Locate the cell with the specified text and output its [X, Y] center coordinate. 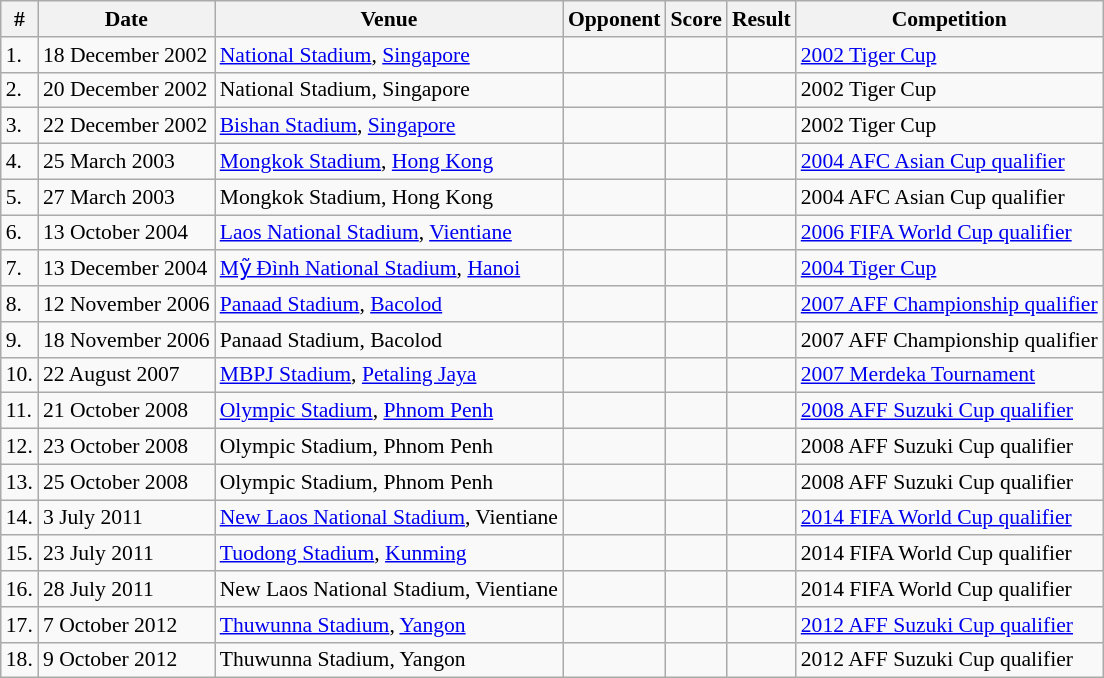
11. [20, 411]
7. [20, 269]
Result [762, 19]
28 July 2011 [126, 589]
18. [20, 660]
9. [20, 340]
Competition [950, 19]
14. [20, 518]
3. [20, 126]
Bishan Stadium, Singapore [389, 126]
Venue [389, 19]
2004 Tiger Cup [950, 269]
18 November 2006 [126, 340]
7 October 2012 [126, 625]
Mỹ Đình National Stadium, Hanoi [389, 269]
21 October 2008 [126, 411]
12 November 2006 [126, 304]
4. [20, 162]
23 October 2008 [126, 447]
20 December 2002 [126, 90]
2. [20, 90]
10. [20, 375]
18 December 2002 [126, 55]
Opponent [614, 19]
8. [20, 304]
16. [20, 589]
25 October 2008 [126, 482]
13 October 2004 [126, 233]
6. [20, 233]
25 March 2003 [126, 162]
9 October 2012 [126, 660]
MBPJ Stadium, Petaling Jaya [389, 375]
Score [696, 19]
5. [20, 197]
13. [20, 482]
27 March 2003 [126, 197]
13 December 2004 [126, 269]
# [20, 19]
22 December 2002 [126, 126]
17. [20, 625]
22 August 2007 [126, 375]
Date [126, 19]
Laos National Stadium, Vientiane [389, 233]
12. [20, 447]
Tuodong Stadium, Kunming [389, 554]
3 July 2011 [126, 518]
23 July 2011 [126, 554]
2006 FIFA World Cup qualifier [950, 233]
1. [20, 55]
2007 Merdeka Tournament [950, 375]
15. [20, 554]
